Provide the (X, Y) coordinate of the cell's center where the given text is located.  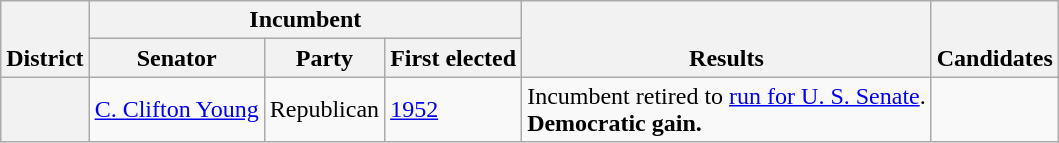
Incumbent retired to run for U. S. Senate.Democratic gain. (727, 110)
C. Clifton Young (176, 110)
Senator (176, 58)
First elected (454, 58)
Results (727, 39)
District (45, 39)
Candidates (994, 39)
Party (324, 58)
1952 (454, 110)
Incumbent (305, 20)
Republican (324, 110)
